Detect which cell encompasses the target text, then output its [X, Y] center coordinate. 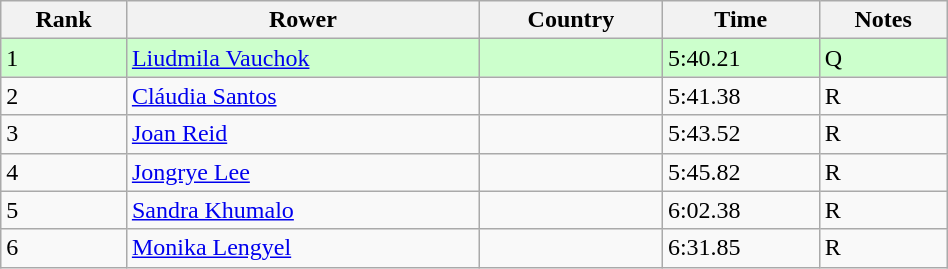
Cláudia Santos [302, 96]
5:45.82 [740, 172]
Jongrye Lee [302, 172]
2 [64, 96]
5 [64, 210]
6:31.85 [740, 248]
Rower [302, 20]
Country [570, 20]
6 [64, 248]
1 [64, 58]
Rank [64, 20]
Time [740, 20]
Monika Lengyel [302, 248]
5:41.38 [740, 96]
Joan Reid [302, 134]
6:02.38 [740, 210]
Notes [883, 20]
5:40.21 [740, 58]
5:43.52 [740, 134]
Q [883, 58]
4 [64, 172]
Liudmila Vauchok [302, 58]
3 [64, 134]
Sandra Khumalo [302, 210]
